Locate the cell with the specified text and output its [X, Y] center coordinate. 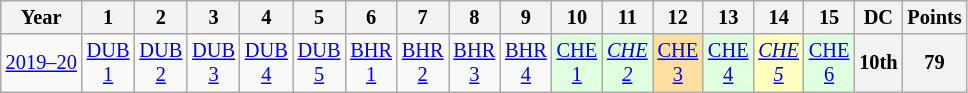
9 [526, 17]
CHE3 [678, 63]
8 [474, 17]
CHE6 [829, 63]
3 [214, 17]
BHR2 [423, 63]
DUB4 [266, 63]
DUB3 [214, 63]
DUB2 [160, 63]
10 [577, 17]
BHR4 [526, 63]
BHR3 [474, 63]
Year [42, 17]
4 [266, 17]
10th [878, 63]
12 [678, 17]
15 [829, 17]
Points [934, 17]
DUB5 [320, 63]
DUB1 [108, 63]
13 [728, 17]
2 [160, 17]
14 [778, 17]
CHE4 [728, 63]
BHR1 [371, 63]
11 [627, 17]
1 [108, 17]
CHE5 [778, 63]
CHE1 [577, 63]
79 [934, 63]
CHE2 [627, 63]
7 [423, 17]
2019–20 [42, 63]
DC [878, 17]
5 [320, 17]
6 [371, 17]
